Output the (x, y) coordinate of the center of the cell containing the given text.  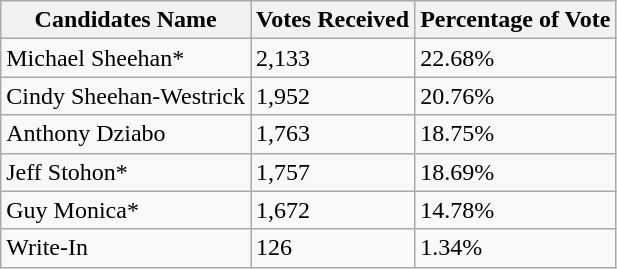
14.78% (516, 210)
Cindy Sheehan-Westrick (126, 96)
18.69% (516, 172)
1,757 (332, 172)
Percentage of Vote (516, 20)
Michael Sheehan* (126, 58)
Guy Monica* (126, 210)
Candidates Name (126, 20)
126 (332, 248)
Votes Received (332, 20)
Anthony Dziabo (126, 134)
1,672 (332, 210)
22.68% (516, 58)
1,763 (332, 134)
Write-In (126, 248)
Jeff Stohon* (126, 172)
2,133 (332, 58)
1.34% (516, 248)
18.75% (516, 134)
1,952 (332, 96)
20.76% (516, 96)
